Capture the cell that displays the provided text and extract its (x, y) central coordinate. 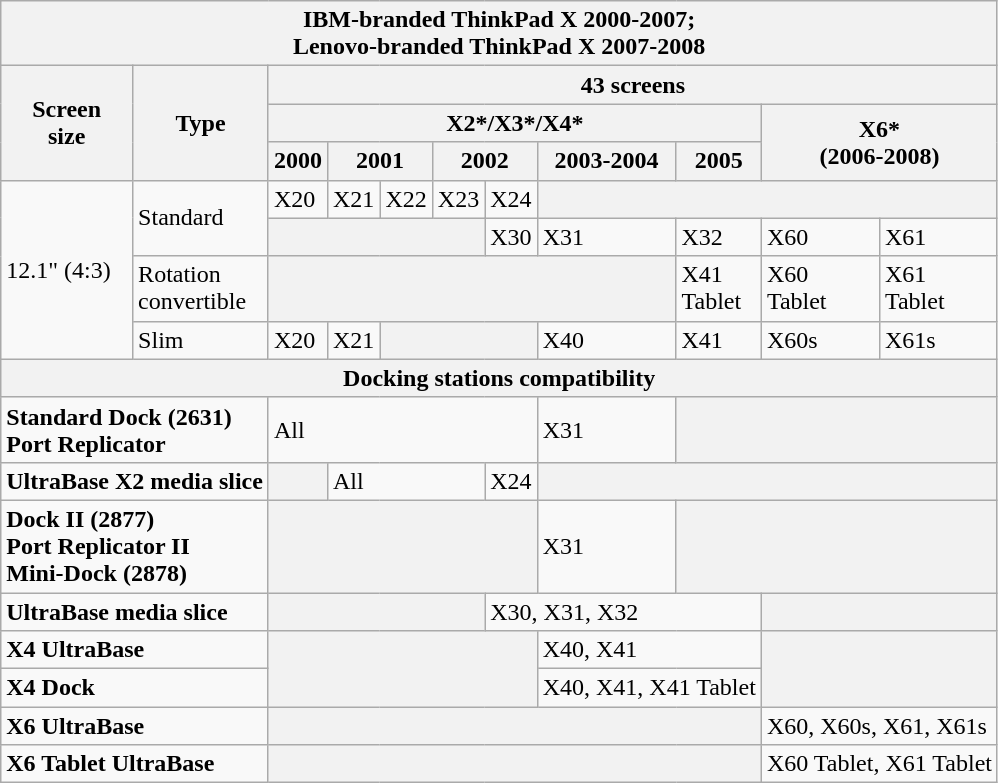
X4 UltraBase (135, 650)
43 screens (632, 85)
X60, X60s, X61, X61s (879, 726)
2001 (380, 161)
Standard Dock (2631)Port Replicator (135, 430)
12.1" (4:3) (67, 270)
2003-2004 (606, 161)
X60 (820, 237)
X41Tablet (718, 288)
X2*/X3*/X4* (514, 123)
X60Tablet (820, 288)
Docking stations compatibility (500, 378)
X23 (458, 199)
X6 UltraBase (135, 726)
UltraBase media slice (135, 611)
2000 (298, 161)
2002 (484, 161)
X6 Tablet UltraBase (135, 764)
X61Tablet (938, 288)
X40, X41 (649, 650)
Type (201, 123)
X40 (606, 340)
X30 (511, 237)
2005 (718, 161)
X6*(2006-2008) (879, 142)
Rotationconvertible (201, 288)
UltraBase X2 media slice (135, 481)
X40, X41, X41 Tablet (649, 688)
X60 Tablet, X61 Tablet (879, 764)
Standard (201, 218)
Screensize (67, 123)
X22 (406, 199)
X4 Dock (135, 688)
IBM-branded ThinkPad X 2000-2007;Lenovo-branded ThinkPad X 2007-2008 (500, 34)
Dock II (2877)Port Replicator IIMini-Dock (2878) (135, 546)
Slim (201, 340)
X32 (718, 237)
X60s (820, 340)
X61 (938, 237)
X30, X31, X32 (624, 611)
X41 (718, 340)
X61s (938, 340)
